Pinpoint the cell where the given text exists, returning its [x, y] midpoint coordinate. 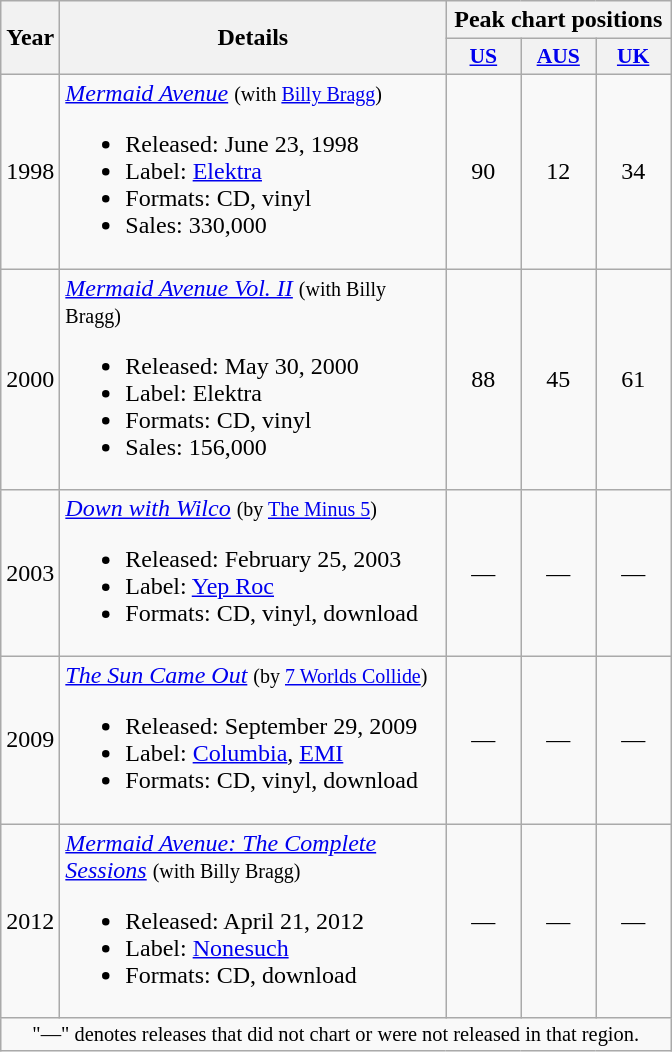
2009 [30, 740]
Mermaid Avenue (with Billy Bragg)Released: June 23, 1998Label: ElektraFormats: CD, vinylSales: 330,000 [253, 171]
Down with Wilco (by The Minus 5)Released: February 25, 2003Label: Yep RocFormats: CD, vinyl, download [253, 574]
34 [634, 171]
2003 [30, 574]
UK [634, 57]
Details [253, 38]
Mermaid Avenue Vol. II (with Billy Bragg)Released: May 30, 2000Label: ElektraFormats: CD, vinylSales: 156,000 [253, 378]
45 [558, 378]
US [484, 57]
88 [484, 378]
Peak chart positions [558, 20]
61 [634, 378]
AUS [558, 57]
1998 [30, 171]
2012 [30, 921]
The Sun Came Out (by 7 Worlds Collide)Released: September 29, 2009Label: Columbia, EMIFormats: CD, vinyl, download [253, 740]
90 [484, 171]
Mermaid Avenue: The Complete Sessions (with Billy Bragg)Released: April 21, 2012Label: NonesuchFormats: CD, download [253, 921]
12 [558, 171]
Year [30, 38]
"—" denotes releases that did not chart or were not released in that region. [336, 1035]
2000 [30, 378]
